Return the (X, Y) coordinate for the center point of the cell that contains the specified text.  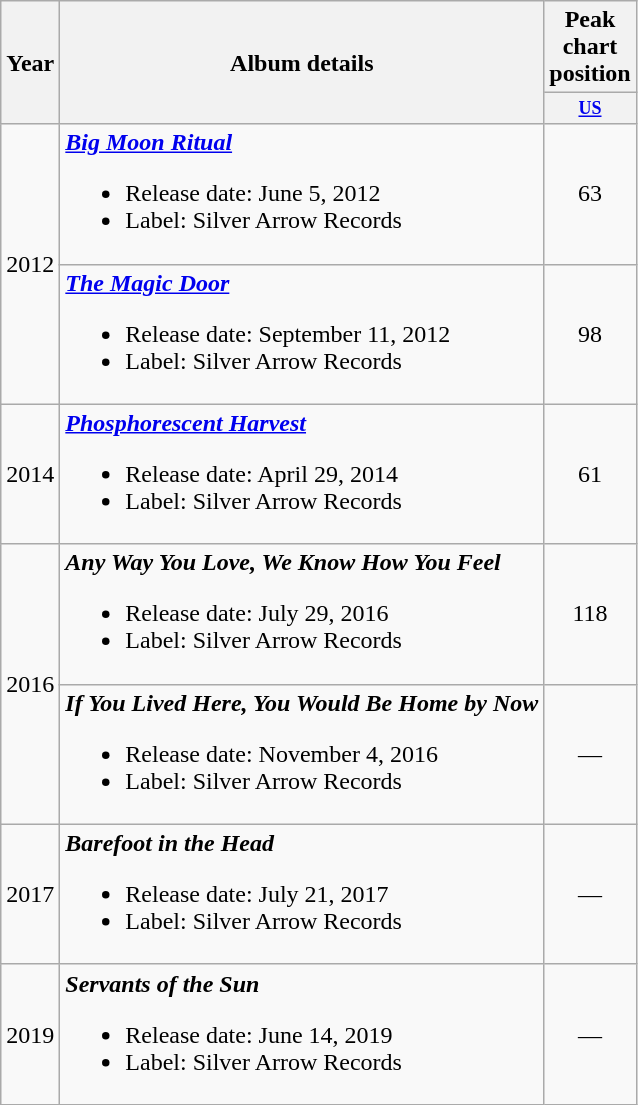
Album details (302, 62)
Big Moon RitualRelease date: June 5, 2012Label: Silver Arrow Records (302, 194)
The Magic DoorRelease date: September 11, 2012Label: Silver Arrow Records (302, 334)
Year (30, 62)
Phosphorescent HarvestRelease date: April 29, 2014Label: Silver Arrow Records (302, 474)
2012 (30, 264)
2016 (30, 684)
61 (590, 474)
63 (590, 194)
Servants of the SunRelease date: June 14, 2019Label: Silver Arrow Records (302, 1034)
Barefoot in the HeadRelease date: July 21, 2017Label: Silver Arrow Records (302, 894)
2014 (30, 474)
Any Way You Love, We Know How You FeelRelease date: July 29, 2016Label: Silver Arrow Records (302, 614)
US (590, 108)
2017 (30, 894)
98 (590, 334)
If You Lived Here, You Would Be Home by NowRelease date: November 4, 2016Label: Silver Arrow Records (302, 754)
118 (590, 614)
2019 (30, 1034)
Peak chart position (590, 47)
